Find where the given text appears and provide that cell's center as [x, y] coordinate. 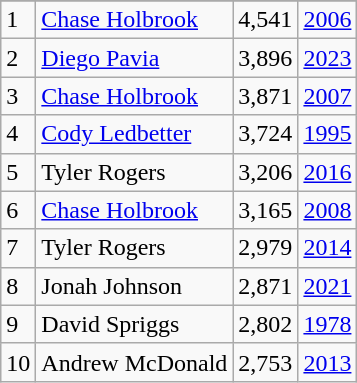
2023 [328, 58]
2007 [328, 96]
1978 [328, 324]
7 [18, 248]
2006 [328, 20]
2016 [328, 172]
9 [18, 324]
Cody Ledbetter [134, 134]
3,206 [266, 172]
8 [18, 286]
2021 [328, 286]
David Spriggs [134, 324]
2,802 [266, 324]
3,724 [266, 134]
Diego Pavia [134, 58]
2013 [328, 362]
1995 [328, 134]
6 [18, 210]
2,753 [266, 362]
10 [18, 362]
2,979 [266, 248]
5 [18, 172]
Jonah Johnson [134, 286]
2008 [328, 210]
1 [18, 20]
3,165 [266, 210]
3 [18, 96]
Andrew McDonald [134, 362]
2014 [328, 248]
3,871 [266, 96]
4,541 [266, 20]
3,896 [266, 58]
4 [18, 134]
2,871 [266, 286]
2 [18, 58]
